Extract the (x, y) coordinate from the center of the cell holding the provided text.  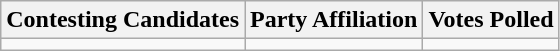
Party Affiliation (334, 20)
Contesting Candidates (123, 20)
Votes Polled (491, 20)
